Search for the cell housing the specified text and yield its (X, Y) center coordinate. 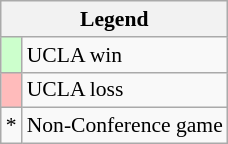
Legend (114, 19)
UCLA win (125, 55)
UCLA loss (125, 90)
* (12, 126)
Non-Conference game (125, 126)
